Capture the cell that displays the provided text and extract its [x, y] central coordinate. 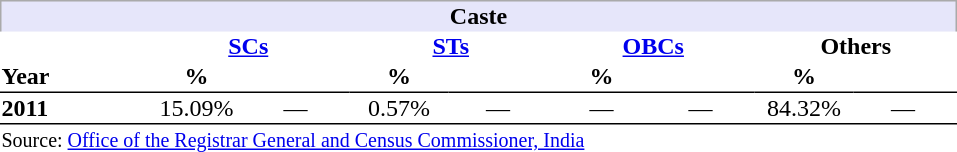
Others [855, 47]
0.57% [400, 108]
STs [451, 47]
15.09% [196, 108]
84.32% [804, 108]
Year [74, 63]
SCs [248, 47]
2011 [74, 108]
Caste [478, 16]
OBCs [653, 47]
